Locate the cell with the specified text and output its (X, Y) center coordinate. 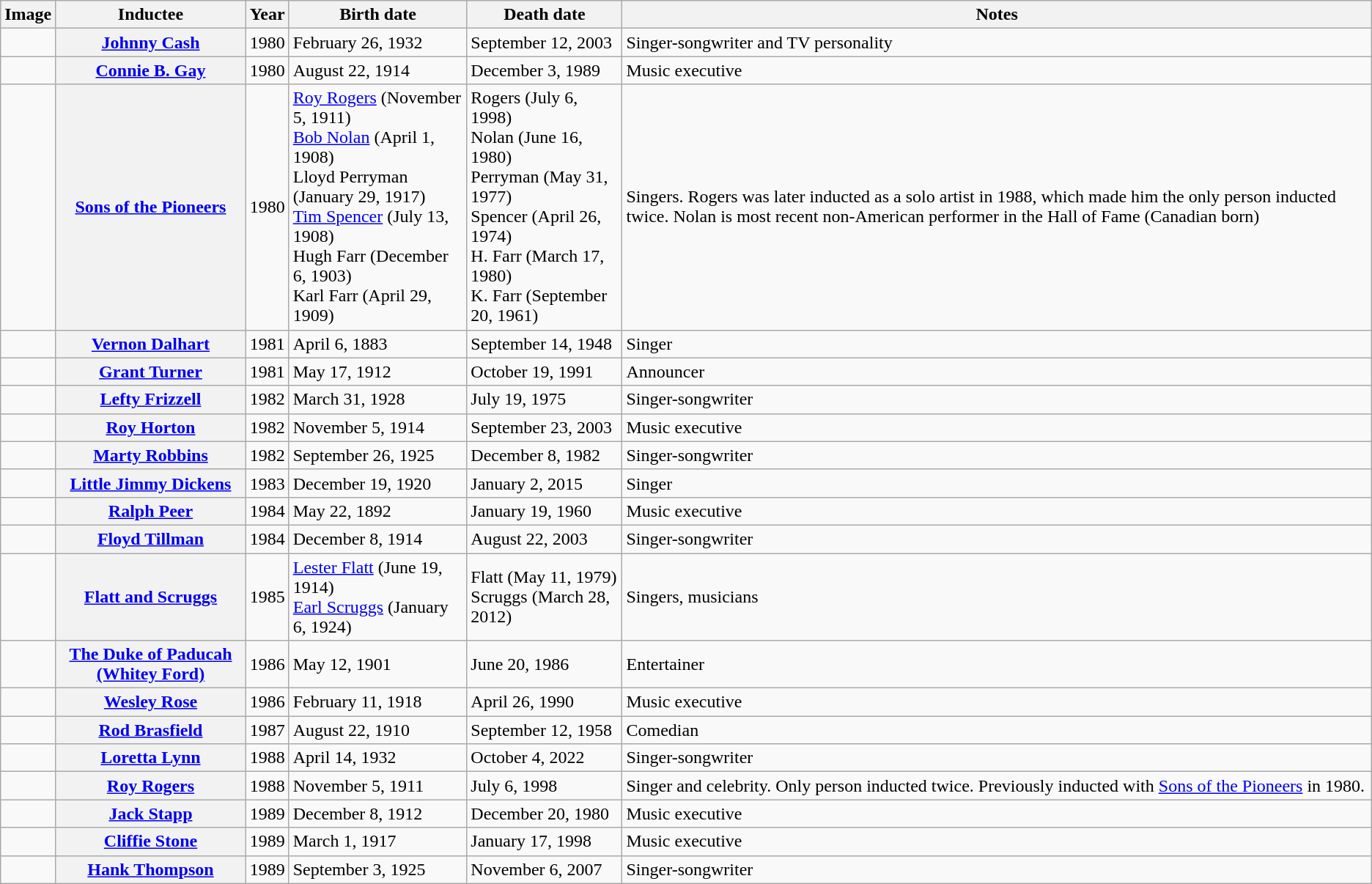
October 4, 2022 (545, 758)
May 12, 1901 (378, 664)
April 14, 1932 (378, 758)
Marty Robbins (151, 455)
January 17, 1998 (545, 841)
January 2, 2015 (545, 483)
September 3, 1925 (378, 869)
Entertainer (997, 664)
October 19, 1991 (545, 372)
Grant Turner (151, 372)
December 8, 1982 (545, 455)
Roy Horton (151, 427)
September 14, 1948 (545, 344)
September 26, 1925 (378, 455)
Rogers (July 6, 1998)Nolan (June 16, 1980)Perryman (May 31, 1977)Spencer (April 26, 1974)H. Farr (March 17, 1980)K. Farr (September 20, 1961) (545, 207)
Death date (545, 15)
June 20, 1986 (545, 664)
Little Jimmy Dickens (151, 483)
July 19, 1975 (545, 399)
Connie B. Gay (151, 70)
Lefty Frizzell (151, 399)
August 22, 1910 (378, 730)
Flatt and Scruggs (151, 597)
Sons of the Pioneers (151, 207)
May 17, 1912 (378, 372)
April 6, 1883 (378, 344)
August 22, 2003 (545, 539)
December 8, 1914 (378, 539)
The Duke of Paducah (Whitey Ford) (151, 664)
Singer and celebrity. Only person inducted twice. Previously inducted with Sons of the Pioneers in 1980. (997, 786)
Wesley Rose (151, 702)
March 31, 1928 (378, 399)
Cliffie Stone (151, 841)
Flatt (May 11, 1979)Scruggs (March 28, 2012) (545, 597)
August 22, 1914 (378, 70)
May 22, 1892 (378, 511)
February 26, 1932 (378, 43)
December 3, 1989 (545, 70)
December 20, 1980 (545, 814)
Jack Stapp (151, 814)
Singers, musicians (997, 597)
September 23, 2003 (545, 427)
April 26, 1990 (545, 702)
November 5, 1914 (378, 427)
Comedian (997, 730)
December 19, 1920 (378, 483)
Announcer (997, 372)
Rod Brasfield (151, 730)
September 12, 2003 (545, 43)
Singer-songwriter and TV personality (997, 43)
November 6, 2007 (545, 869)
Roy Rogers (151, 786)
March 1, 1917 (378, 841)
February 11, 1918 (378, 702)
Johnny Cash (151, 43)
Vernon Dalhart (151, 344)
1985 (267, 597)
December 8, 1912 (378, 814)
Inductee (151, 15)
November 5, 1911 (378, 786)
September 12, 1958 (545, 730)
Hank Thompson (151, 869)
1983 (267, 483)
Year (267, 15)
Image (28, 15)
1987 (267, 730)
Notes (997, 15)
Ralph Peer (151, 511)
Lester Flatt (June 19, 1914)Earl Scruggs (January 6, 1924) (378, 597)
Birth date (378, 15)
Loretta Lynn (151, 758)
Floyd Tillman (151, 539)
January 19, 1960 (545, 511)
July 6, 1998 (545, 786)
